Search for the cell housing the specified text and yield its [X, Y] center coordinate. 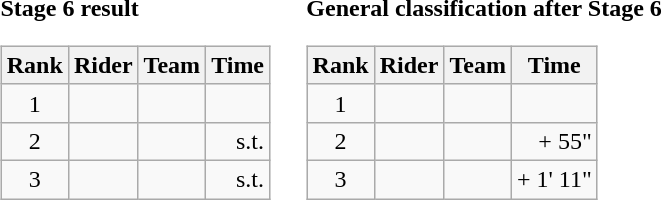
+ 1' 11" [554, 179]
+ 55" [554, 141]
